Return the [X, Y] coordinate for the center point of the cell that contains the specified text.  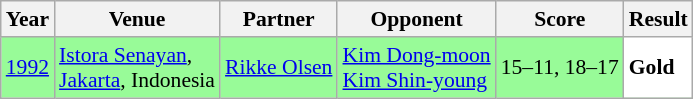
Score [560, 19]
Opponent [416, 19]
Kim Dong-moon Kim Shin-young [416, 68]
1992 [28, 68]
Result [658, 19]
Year [28, 19]
Istora Senayan,Jakarta, Indonesia [137, 68]
Partner [278, 19]
Gold [658, 68]
Rikke Olsen [278, 68]
Venue [137, 19]
15–11, 18–17 [560, 68]
